From the cell containing the given text, extract its center point as (x, y) coordinate. 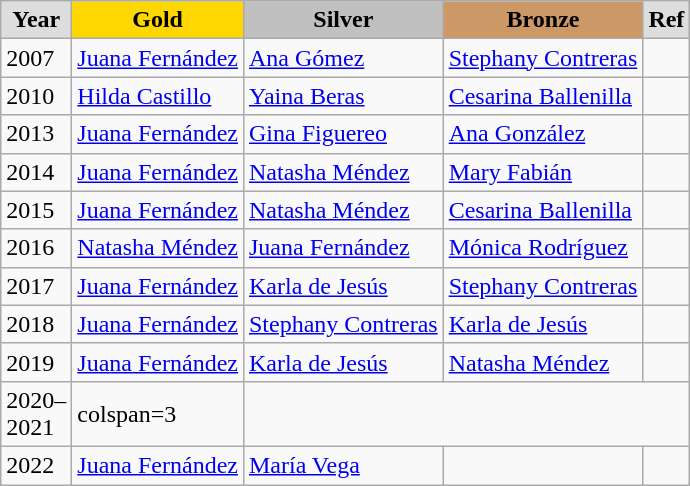
Gina Figuereo (343, 134)
Year (36, 20)
Yaina Beras (343, 96)
María Vega (343, 465)
2015 (36, 210)
Bronze (543, 20)
colspan=3 (158, 414)
2019 (36, 362)
Ana Gómez (343, 58)
Ref (666, 20)
2010 (36, 96)
2020–2021 (36, 414)
2016 (36, 248)
Silver (343, 20)
Ana González (543, 134)
2018 (36, 324)
Mónica Rodríguez (543, 248)
2022 (36, 465)
Hilda Castillo (158, 96)
Mary Fabián (543, 172)
Gold (158, 20)
2017 (36, 286)
2013 (36, 134)
2007 (36, 58)
2014 (36, 172)
